Identify which cell holds the provided text, then report its (x, y) central coordinate. 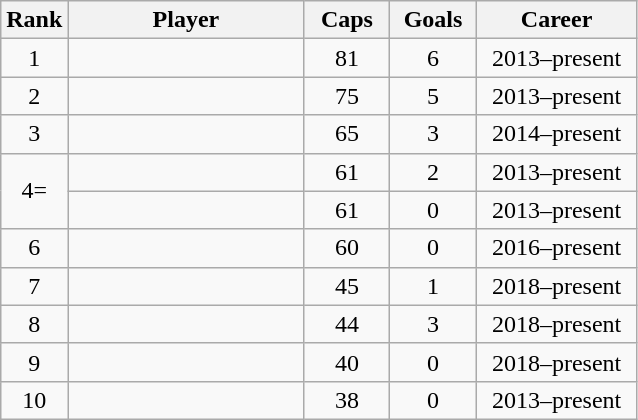
40 (347, 362)
75 (347, 96)
5 (433, 96)
8 (34, 324)
Caps (347, 20)
9 (34, 362)
44 (347, 324)
Rank (34, 20)
60 (347, 248)
81 (347, 58)
38 (347, 400)
10 (34, 400)
65 (347, 134)
45 (347, 286)
4= (34, 191)
Player (186, 20)
Career (556, 20)
2014–present (556, 134)
Goals (433, 20)
2016–present (556, 248)
7 (34, 286)
